Extract the [X, Y] coordinate from the center of the cell holding the provided text.  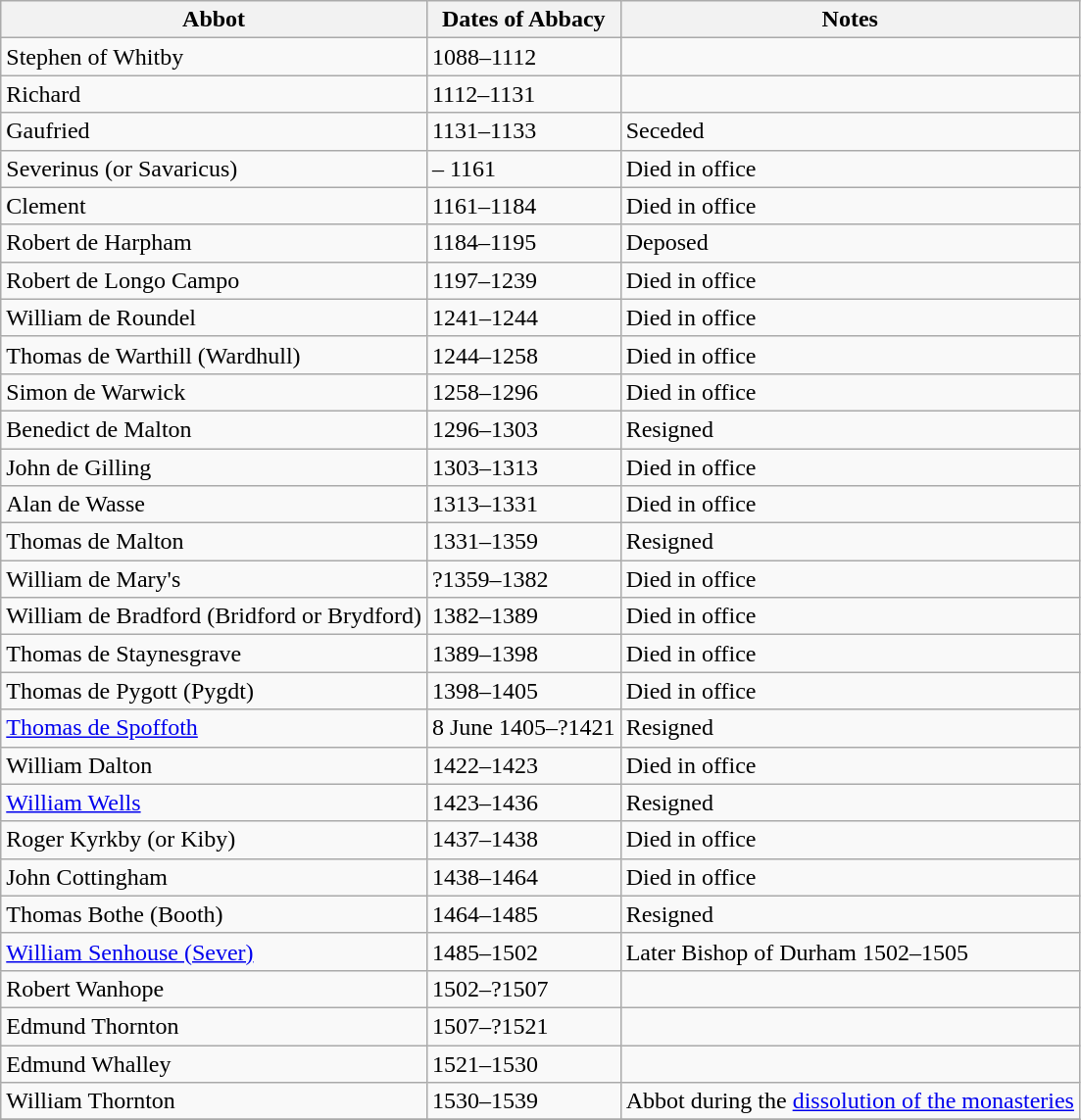
1389–1398 [523, 654]
1303–1313 [523, 467]
1507–?1521 [523, 1026]
Notes [850, 20]
Deposed [850, 243]
?1359–1382 [523, 579]
1464–1485 [523, 914]
1438–1464 [523, 877]
1313–1331 [523, 505]
1502–?1507 [523, 989]
Alan de Wasse [214, 505]
Edmund Thornton [214, 1026]
1382–1389 [523, 616]
1437–1438 [523, 840]
1184–1195 [523, 243]
Robert Wanhope [214, 989]
William de Bradford (Bridford or Brydford) [214, 616]
Thomas de Spoffoth [214, 728]
Thomas de Warthill (Wardhull) [214, 355]
1485–1502 [523, 951]
William de Mary's [214, 579]
Thomas de Malton [214, 542]
1112–1131 [523, 94]
William de Roundel [214, 317]
John de Gilling [214, 467]
Thomas de Pygott (Pygdt) [214, 691]
1241–1244 [523, 317]
William Wells [214, 803]
William Thornton [214, 1101]
1088–1112 [523, 57]
Robert de Harpham [214, 243]
Richard [214, 94]
1331–1359 [523, 542]
1258–1296 [523, 392]
Benedict de Malton [214, 429]
1131–1133 [523, 131]
– 1161 [523, 169]
1422–1423 [523, 765]
Dates of Abbacy [523, 20]
Thomas Bothe (Booth) [214, 914]
Abbot [214, 20]
1521–1530 [523, 1063]
Roger Kyrkby (or Kiby) [214, 840]
Clement [214, 206]
Robert de Longo Campo [214, 280]
1398–1405 [523, 691]
1161–1184 [523, 206]
1244–1258 [523, 355]
1296–1303 [523, 429]
Stephen of Whitby [214, 57]
Later Bishop of Durham 1502–1505 [850, 951]
John Cottingham [214, 877]
1423–1436 [523, 803]
Severinus (or Savaricus) [214, 169]
Thomas de Staynesgrave [214, 654]
1530–1539 [523, 1101]
Seceded [850, 131]
William Dalton [214, 765]
Gaufried [214, 131]
Simon de Warwick [214, 392]
Abbot during the dissolution of the monasteries [850, 1101]
1197–1239 [523, 280]
William Senhouse (Sever) [214, 951]
8 June 1405–?1421 [523, 728]
Edmund Whalley [214, 1063]
